Identify which cell holds the provided text, then report its [x, y] central coordinate. 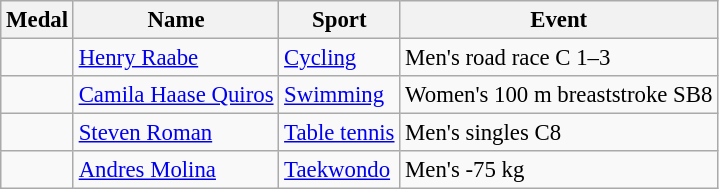
Henry Raabe [176, 58]
Andres Molina [176, 170]
Table tennis [340, 133]
Sport [340, 20]
Name [176, 20]
Camila Haase Quiros [176, 95]
Taekwondo [340, 170]
Medal [38, 20]
Steven Roman [176, 133]
Men's singles C8 [559, 133]
Cycling [340, 58]
Women's 100 m breaststroke SB8 [559, 95]
Swimming [340, 95]
Men's road race C 1–3 [559, 58]
Men's -75 kg [559, 170]
Event [559, 20]
